Provide the (X, Y) coordinate of the cell's center where the given text is located.  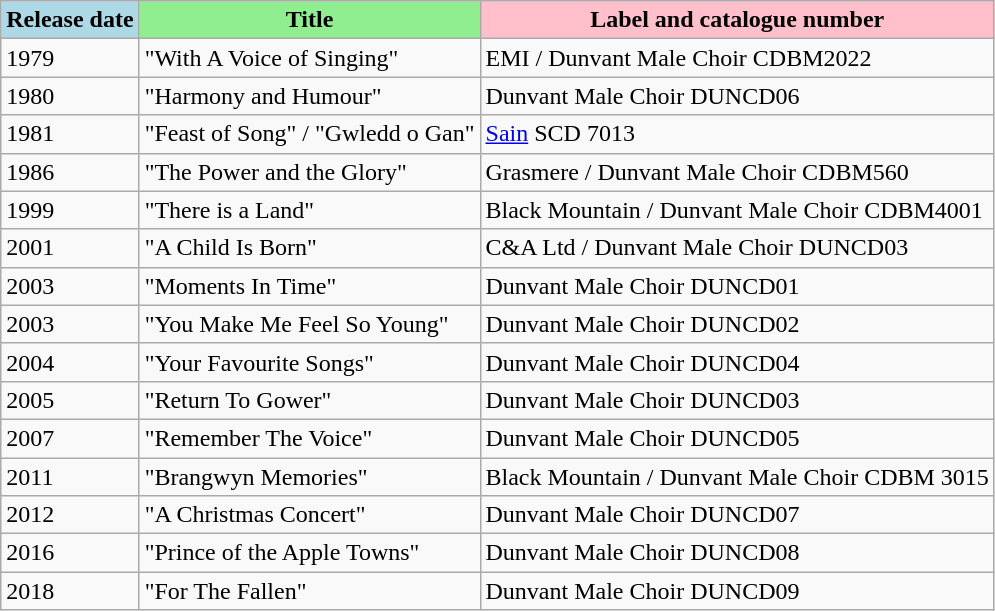
2011 (70, 477)
"Brangwyn Memories" (310, 477)
"Moments In Time" (310, 286)
Release date (70, 20)
Dunvant Male Choir DUNCD09 (737, 591)
2004 (70, 362)
"Feast of Song" / "Gwledd o Gan" (310, 134)
Dunvant Male Choir DUNCD05 (737, 438)
"Harmony and Humour" (310, 96)
Dunvant Male Choir DUNCD04 (737, 362)
2001 (70, 248)
Dunvant Male Choir DUNCD07 (737, 515)
"Remember The Voice" (310, 438)
Black Mountain / Dunvant Male Choir CDBM4001 (737, 210)
2018 (70, 591)
"For The Fallen" (310, 591)
1999 (70, 210)
"A Christmas Concert" (310, 515)
1981 (70, 134)
Title (310, 20)
Dunvant Male Choir DUNCD01 (737, 286)
2007 (70, 438)
Label and catalogue number (737, 20)
"You Make Me Feel So Young" (310, 324)
C&A Ltd / Dunvant Male Choir DUNCD03 (737, 248)
2005 (70, 400)
"Your Favourite Songs" (310, 362)
EMI / Dunvant Male Choir CDBM2022 (737, 58)
Dunvant Male Choir DUNCD06 (737, 96)
Dunvant Male Choir DUNCD03 (737, 400)
"The Power and the Glory" (310, 172)
"There is a Land" (310, 210)
2012 (70, 515)
Dunvant Male Choir DUNCD02 (737, 324)
"With A Voice of Singing" (310, 58)
Sain SCD 7013 (737, 134)
1980 (70, 96)
"Prince of the Apple Towns" (310, 553)
Black Mountain / Dunvant Male Choir CDBM 3015 (737, 477)
2016 (70, 553)
Dunvant Male Choir DUNCD08 (737, 553)
Grasmere / Dunvant Male Choir CDBM560 (737, 172)
"Return To Gower" (310, 400)
"A Child Is Born" (310, 248)
1979 (70, 58)
1986 (70, 172)
